Detect which cell encompasses the target text, then output its (X, Y) center coordinate. 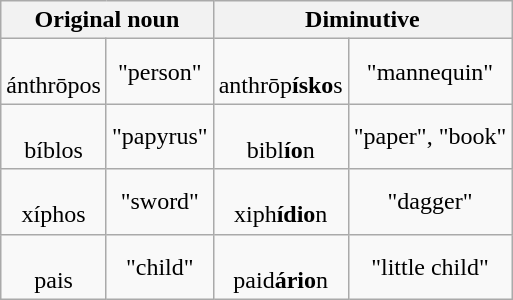
anthrōpískos (280, 72)
Diminutive (362, 20)
"paper", "book" (430, 136)
"person" (160, 72)
biblíon (280, 136)
"sword" (160, 202)
"dagger" (430, 202)
paidárion (280, 266)
"papyrus" (160, 136)
"child" (160, 266)
pais (54, 266)
xíphos (54, 202)
"little child" (430, 266)
bíblos (54, 136)
ánthrōpos (54, 72)
Original noun (107, 20)
xiphídion (280, 202)
"mannequin" (430, 72)
